Identify which cell holds the provided text, then report its (x, y) central coordinate. 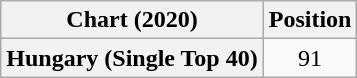
Chart (2020) (132, 20)
Position (310, 20)
91 (310, 58)
Hungary (Single Top 40) (132, 58)
